Identify which cell holds the provided text, then report its [x, y] central coordinate. 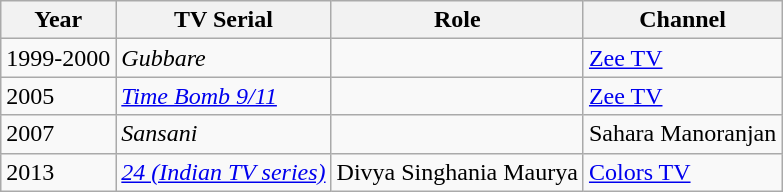
2005 [58, 96]
Sansani [224, 134]
24 (Indian TV series) [224, 172]
Colors TV [682, 172]
Gubbare [224, 58]
2007 [58, 134]
1999-2000 [58, 58]
Divya Singhania Maurya [457, 172]
Role [457, 20]
2013 [58, 172]
Sahara Manoranjan [682, 134]
Year [58, 20]
Time Bomb 9/11 [224, 96]
Channel [682, 20]
TV Serial [224, 20]
